From the cell containing the given text, extract its center point as (X, Y) coordinate. 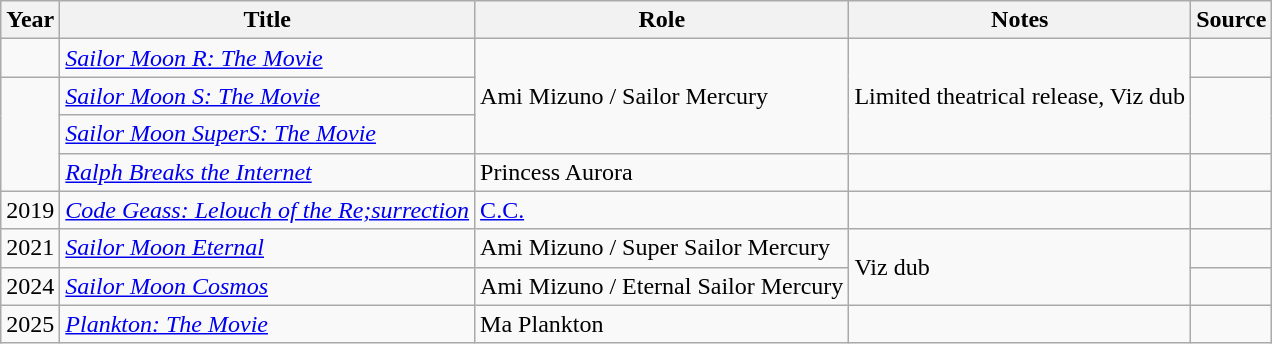
2021 (30, 248)
Source (1232, 20)
Sailor Moon Cosmos (268, 286)
Princess Aurora (662, 172)
Ami Mizuno / Sailor Mercury (662, 96)
Notes (1020, 20)
2024 (30, 286)
2019 (30, 210)
Sailor Moon S: The Movie (268, 96)
Limited theatrical release, Viz dub (1020, 96)
2025 (30, 324)
Viz dub (1020, 267)
Sailor Moon Eternal (268, 248)
Ma Plankton (662, 324)
Ami Mizuno / Eternal Sailor Mercury (662, 286)
Plankton: The Movie (268, 324)
Ami Mizuno / Super Sailor Mercury (662, 248)
Sailor Moon R: The Movie (268, 58)
Role (662, 20)
Title (268, 20)
Year (30, 20)
Code Geass: Lelouch of the Re;surrection (268, 210)
Sailor Moon SuperS: The Movie (268, 134)
Ralph Breaks the Internet (268, 172)
C.C. (662, 210)
